Determine the (X, Y) coordinate at the center of the cell enclosing the given text.  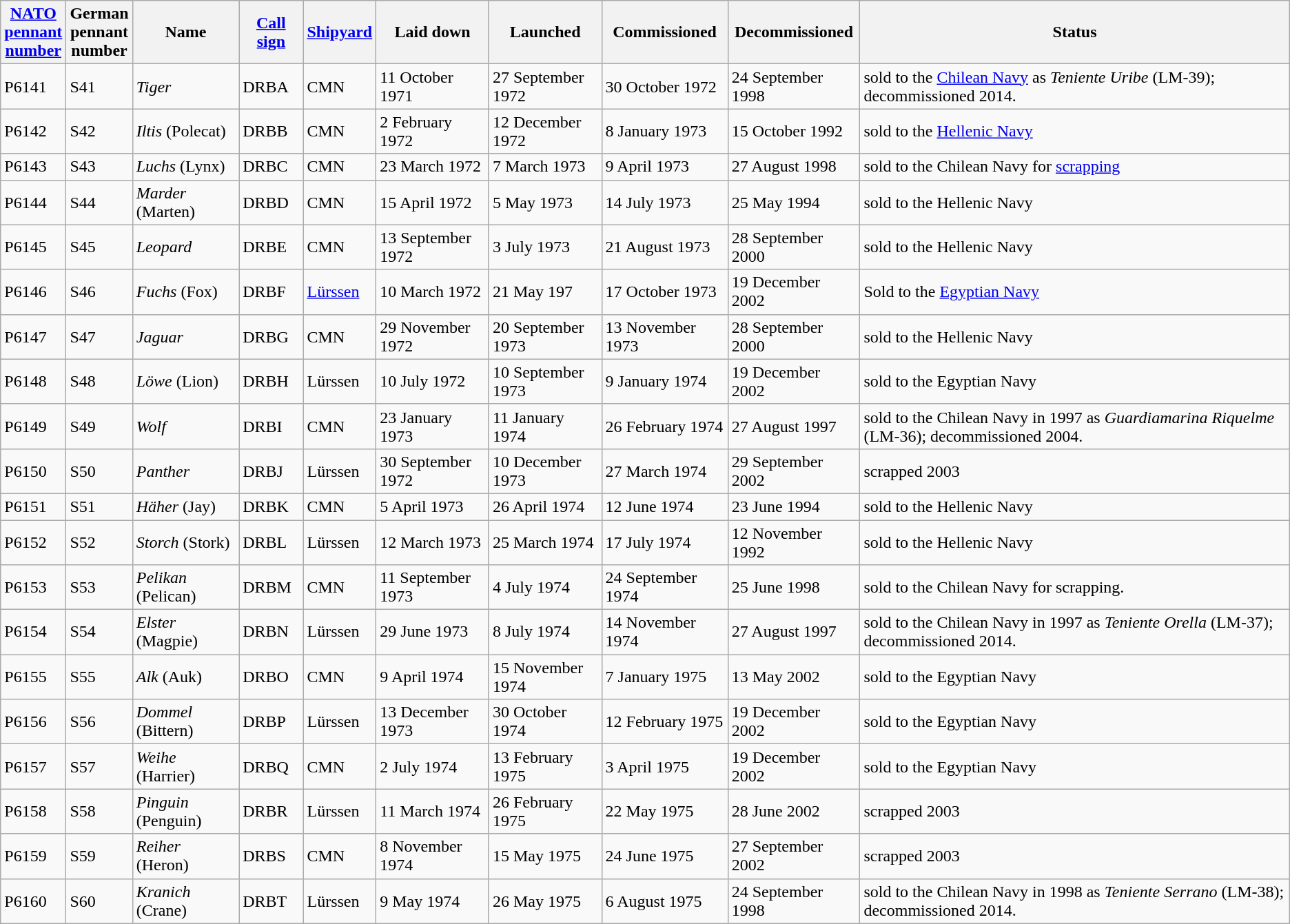
Launched (545, 32)
Shipyard (340, 32)
23 March 1972 (433, 167)
P6149 (33, 426)
13 December 1973 (433, 722)
20 September 1973 (545, 336)
Häher (Jay) (185, 506)
28 June 2002 (794, 812)
DRBC (272, 167)
S45 (99, 247)
22 May 1975 (664, 812)
13 November 1973 (664, 336)
S47 (99, 336)
Reiher (Heron) (185, 856)
sold to the Chilean Navy for scrapping. (1075, 587)
12 June 1974 (664, 506)
Decommissioned (794, 32)
5 May 1973 (545, 203)
DRBQ (272, 766)
29 June 1973 (433, 633)
P6141 (33, 87)
DRBJ (272, 471)
Commissioned (664, 32)
29 November 1972 (433, 336)
Marder (Marten) (185, 203)
DRBN (272, 633)
DRBG (272, 336)
S42 (99, 131)
P6155 (33, 677)
P6160 (33, 901)
25 March 1974 (545, 542)
3 July 1973 (545, 247)
7 March 1973 (545, 167)
11 March 1974 (433, 812)
P6157 (33, 766)
S50 (99, 471)
15 October 1992 (794, 131)
DRBP (272, 722)
DRBT (272, 901)
P6154 (33, 633)
9 May 1974 (433, 901)
23 June 1994 (794, 506)
13 May 2002 (794, 677)
S52 (99, 542)
P6143 (33, 167)
Sold to the Egyptian Navy (1075, 292)
9 April 1973 (664, 167)
13 February 1975 (545, 766)
Löwe (Lion) (185, 382)
Germanpennantnumber (99, 32)
6 August 1975 (664, 901)
12 February 1975 (664, 722)
26 February 1975 (545, 812)
S56 (99, 722)
30 September 1972 (433, 471)
10 December 1973 (545, 471)
29 September 2002 (794, 471)
Iltis (Polecat) (185, 131)
Pelikan (Pelican) (185, 587)
Luchs (Lynx) (185, 167)
S53 (99, 587)
S60 (99, 901)
2 February 1972 (433, 131)
Alk (Auk) (185, 677)
8 January 1973 (664, 131)
10 March 1972 (433, 292)
25 June 1998 (794, 587)
27 September 1972 (545, 87)
Fuchs (Fox) (185, 292)
P6144 (33, 203)
2 July 1974 (433, 766)
26 February 1974 (664, 426)
26 April 1974 (545, 506)
11 September 1973 (433, 587)
DRBS (272, 856)
Weihe (Harrier) (185, 766)
14 July 1973 (664, 203)
Kranich (Crane) (185, 901)
DRBM (272, 587)
17 July 1974 (664, 542)
DRBB (272, 131)
27 September 2002 (794, 856)
P6145 (33, 247)
DRBD (272, 203)
30 October 1972 (664, 87)
8 November 1974 (433, 856)
24 September 1974 (664, 587)
5 April 1973 (433, 506)
Tiger (185, 87)
Laid down (433, 32)
Wolf (185, 426)
sold to the Chilean Navy in 1997 as Guardiamarina Riquelme (LM-36); decommissioned 2004. (1075, 426)
15 April 1972 (433, 203)
12 March 1973 (433, 542)
9 April 1974 (433, 677)
21 May 197 (545, 292)
Pinguin (Penguin) (185, 812)
S59 (99, 856)
15 November 1974 (545, 677)
Panther (185, 471)
P6153 (33, 587)
10 September 1973 (545, 382)
7 January 1975 (664, 677)
P6152 (33, 542)
P6148 (33, 382)
P6158 (33, 812)
13 September 1972 (433, 247)
15 May 1975 (545, 856)
S49 (99, 426)
12 November 1992 (794, 542)
sold to the Chilean Navy for scrapping (1075, 167)
S51 (99, 506)
11 January 1974 (545, 426)
Elster (Magpie) (185, 633)
P6156 (33, 722)
10 July 1972 (433, 382)
S54 (99, 633)
S43 (99, 167)
sold to the Chilean Navy in 1997 as Teniente Orella (LM-37); decommissioned 2014. (1075, 633)
3 April 1975 (664, 766)
17 October 1973 (664, 292)
Status (1075, 32)
27 August 1998 (794, 167)
23 January 1973 (433, 426)
DRBE (272, 247)
Call sign (272, 32)
12 December 1972 (545, 131)
S58 (99, 812)
Dommel (Bittern) (185, 722)
sold to the Chilean Navy as Teniente Uribe (LM-39); decommissioned 2014. (1075, 87)
24 June 1975 (664, 856)
DRBA (272, 87)
DRBR (272, 812)
P6150 (33, 471)
14 November 1974 (664, 633)
9 January 1974 (664, 382)
8 July 1974 (545, 633)
DRBO (272, 677)
P6151 (33, 506)
S41 (99, 87)
Leopard (185, 247)
S46 (99, 292)
DRBF (272, 292)
P6159 (33, 856)
sold to the Chilean Navy in 1998 as Teniente Serrano (LM-38); decommissioned 2014. (1075, 901)
Name (185, 32)
P6147 (33, 336)
Jaguar (185, 336)
DRBI (272, 426)
25 May 1994 (794, 203)
P6146 (33, 292)
26 May 1975 (545, 901)
Storch (Stork) (185, 542)
S55 (99, 677)
S57 (99, 766)
P6142 (33, 131)
S48 (99, 382)
NATOpennantnumber (33, 32)
21 August 1973 (664, 247)
11 October 1971 (433, 87)
4 July 1974 (545, 587)
DRBK (272, 506)
S44 (99, 203)
DRBL (272, 542)
DRBH (272, 382)
30 October 1974 (545, 722)
27 March 1974 (664, 471)
